Scan for the cell matching the given text and deliver its [X, Y] coordinate at center. 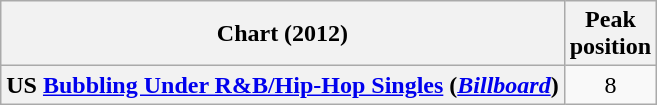
Chart (2012) [282, 34]
8 [610, 85]
Peakposition [610, 34]
US Bubbling Under R&B/Hip-Hop Singles (Billboard) [282, 85]
